Output the (X, Y) coordinate of the center of the cell containing the given text.  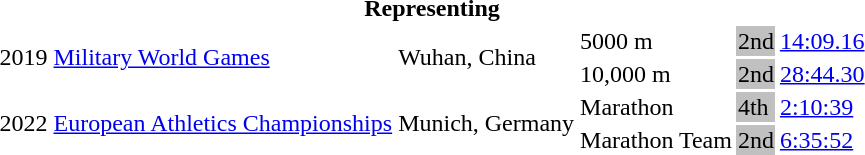
Marathon (656, 107)
Munich, Germany (486, 124)
5000 m (656, 41)
10,000 m (656, 74)
European Athletics Championships (223, 124)
Wuhan, China (486, 58)
Marathon Team (656, 140)
4th (756, 107)
Military World Games (223, 58)
